Locate the cell with the specified text and output its (x, y) center coordinate. 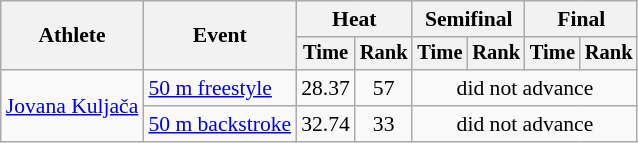
Heat (354, 19)
Semifinal (468, 19)
32.74 (326, 124)
50 m freestyle (220, 88)
33 (384, 124)
Final (581, 19)
28.37 (326, 88)
57 (384, 88)
50 m backstroke (220, 124)
Jovana Kuljača (72, 106)
Event (220, 36)
Athlete (72, 36)
